Scan for the cell matching the given text and deliver its (x, y) coordinate at center. 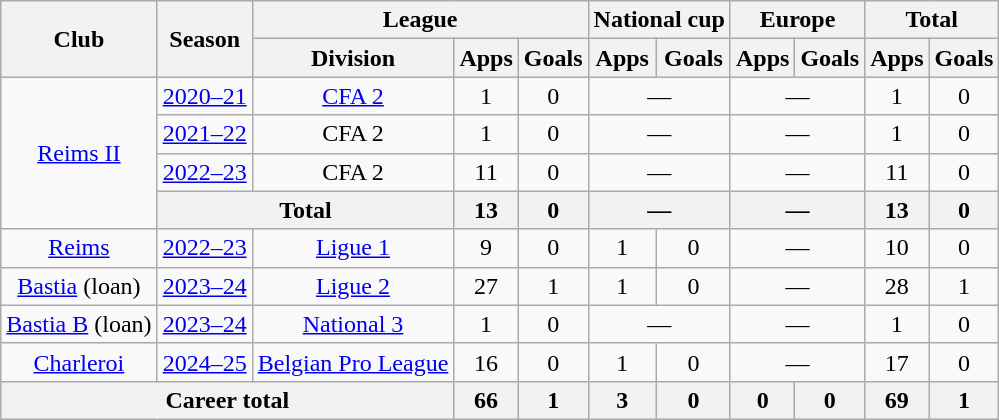
Division (353, 58)
10 (897, 248)
Reims (79, 248)
Ligue 2 (353, 286)
Bastia (loan) (79, 286)
Reims II (79, 153)
Ligue 1 (353, 248)
9 (486, 248)
Bastia B (loan) (79, 324)
2021–22 (204, 134)
27 (486, 286)
Season (204, 39)
16 (486, 362)
66 (486, 400)
National 3 (353, 324)
League (420, 20)
Career total (228, 400)
National cup (659, 20)
17 (897, 362)
Belgian Pro League (353, 362)
Club (79, 39)
Charleroi (79, 362)
2020–21 (204, 96)
28 (897, 286)
69 (897, 400)
Europe (797, 20)
2024–25 (204, 362)
3 (622, 400)
